Capture the cell that displays the provided text and extract its [x, y] central coordinate. 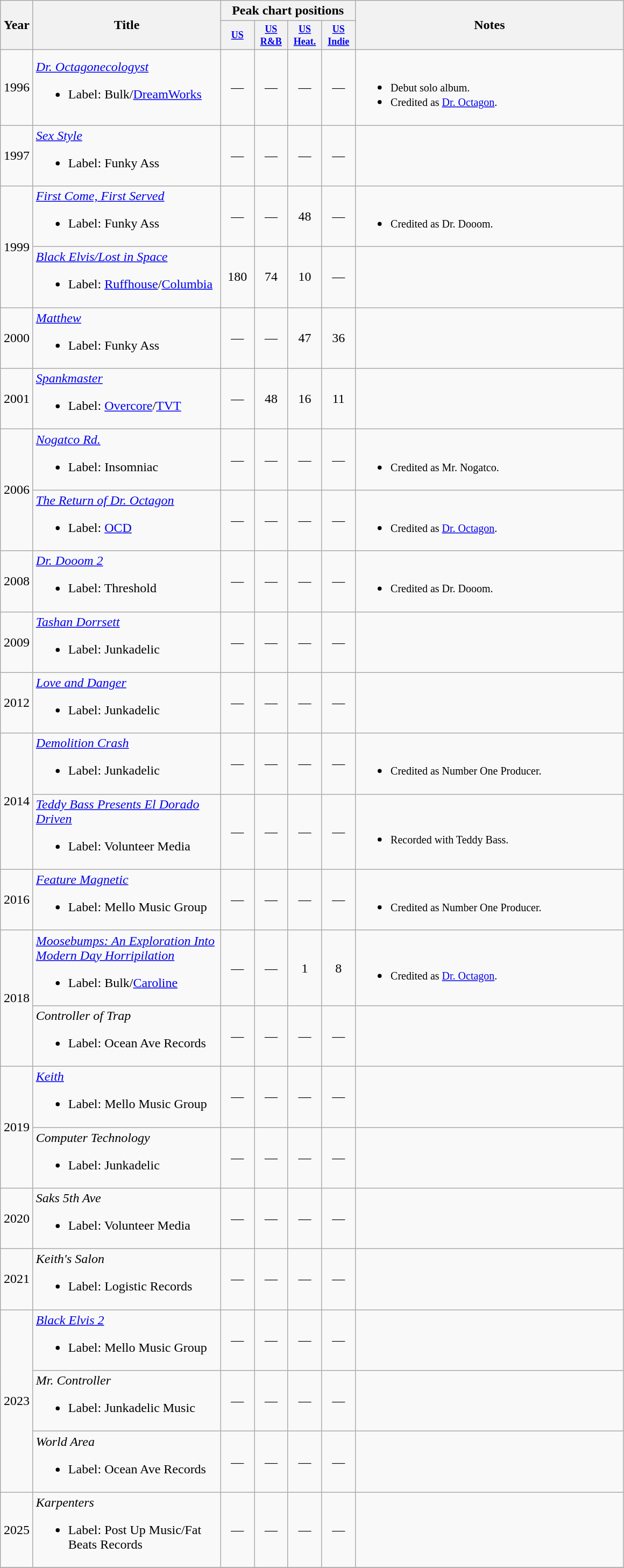
2000 [17, 338]
1999 [17, 247]
US [238, 36]
Dr. Dooom 2Label: Threshold [127, 581]
Debut solo album.Credited as Dr. Octagon. [490, 87]
First Come, First ServedLabel: Funky Ass [127, 216]
2006 [17, 490]
2012 [17, 703]
2021 [17, 1279]
Dr. OctagonecologystLabel: Bulk/DreamWorks [127, 87]
Sex StyleLabel: Funky Ass [127, 156]
World AreaLabel: Ocean Ave Records [127, 1462]
1996 [17, 87]
Teddy Bass Presents El Dorado DrivenLabel: Volunteer Media [127, 832]
SpankmasterLabel: Overcore/TVT [127, 399]
8 [339, 968]
Feature MagneticLabel: Mello Music Group [127, 899]
Computer TechnologyLabel: Junkadelic [127, 1158]
US Indie [339, 36]
Black Elvis 2Label: Mello Music Group [127, 1340]
KeithLabel: Mello Music Group [127, 1096]
1 [304, 968]
2020 [17, 1219]
2023 [17, 1401]
Love and DangerLabel: Junkadelic [127, 703]
16 [304, 399]
2001 [17, 399]
Credited as Mr. Nogatco. [490, 459]
Controller of TrapLabel: Ocean Ave Records [127, 1036]
10 [304, 278]
2016 [17, 899]
2009 [17, 642]
11 [339, 399]
180 [238, 278]
Black Elvis/Lost in SpaceLabel: Ruffhouse/Columbia [127, 278]
Keith's SalonLabel: Logistic Records [127, 1279]
74 [271, 278]
US Heat. [304, 36]
2019 [17, 1127]
36 [339, 338]
Title [127, 25]
US R&B [271, 36]
2025 [17, 1530]
Peak chart positions [288, 11]
Mr. ControllerLabel: Junkadelic Music [127, 1401]
2008 [17, 581]
2014 [17, 801]
MatthewLabel: Funky Ass [127, 338]
Year [17, 25]
47 [304, 338]
Saks 5th AveLabel: Volunteer Media [127, 1219]
Nogatco Rd.Label: Insomniac [127, 459]
Recorded with Teddy Bass. [490, 832]
Demolition CrashLabel: Junkadelic [127, 764]
Moosebumps: An Exploration Into Modern Day HorripilationLabel: Bulk/Caroline [127, 968]
Notes [490, 25]
The Return of Dr. OctagonLabel: OCD [127, 521]
2018 [17, 998]
KarpentersLabel: Post Up Music/Fat Beats Records [127, 1530]
Tashan DorrsettLabel: Junkadelic [127, 642]
1997 [17, 156]
